Provide the [x, y] coordinate of the cell's center where the given text is located.  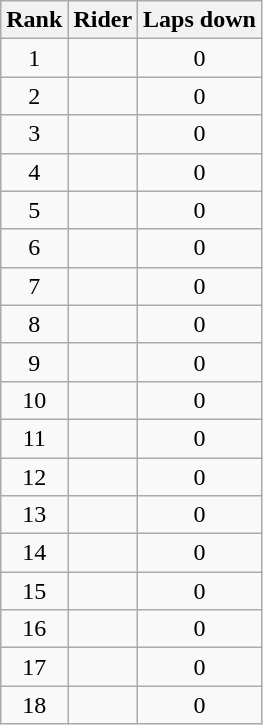
1 [34, 58]
Rider [103, 20]
4 [34, 172]
12 [34, 477]
Laps down [200, 20]
2 [34, 96]
5 [34, 210]
9 [34, 362]
6 [34, 248]
17 [34, 667]
10 [34, 400]
16 [34, 629]
11 [34, 438]
3 [34, 134]
14 [34, 553]
Rank [34, 20]
18 [34, 705]
7 [34, 286]
8 [34, 324]
15 [34, 591]
13 [34, 515]
